Capture the cell that displays the provided text and extract its (x, y) central coordinate. 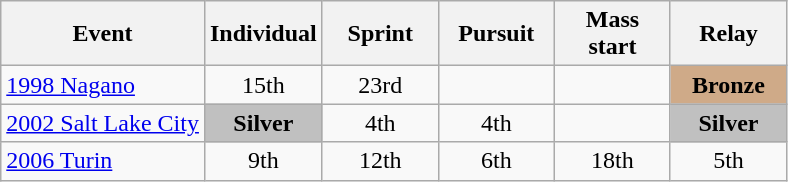
2006 Turin (103, 161)
15th (263, 85)
Event (103, 34)
23rd (380, 85)
Individual (263, 34)
Sprint (380, 34)
Relay (728, 34)
2002 Salt Lake City (103, 123)
6th (496, 161)
Pursuit (496, 34)
9th (263, 161)
Mass start (612, 34)
5th (728, 161)
1998 Nagano (103, 85)
Bronze (728, 85)
12th (380, 161)
18th (612, 161)
